Pinpoint the cell where the given text exists, returning its [X, Y] midpoint coordinate. 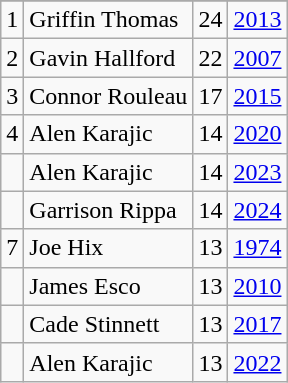
2015 [258, 96]
2020 [258, 134]
Garrison Rippa [108, 210]
Gavin Hallford [108, 58]
2022 [258, 362]
2 [12, 58]
2017 [258, 324]
1 [12, 20]
2023 [258, 172]
Cade Stinnett [108, 324]
Joe Hix [108, 248]
22 [210, 58]
James Esco [108, 286]
2007 [258, 58]
24 [210, 20]
7 [12, 248]
3 [12, 96]
Connor Rouleau [108, 96]
2013 [258, 20]
1974 [258, 248]
17 [210, 96]
4 [12, 134]
Griffin Thomas [108, 20]
2024 [258, 210]
2010 [258, 286]
